Output the (X, Y) coordinate of the center of the cell containing the given text.  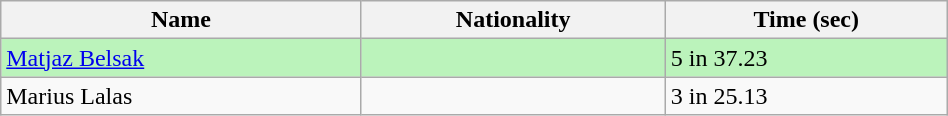
Matjaz Belsak (181, 58)
Name (181, 20)
Marius Lalas (181, 96)
Nationality (513, 20)
Time (sec) (806, 20)
5 in 37.23 (806, 58)
3 in 25.13 (806, 96)
